For the text-containing cell, return its midpoint in [X, Y] coordinate format. 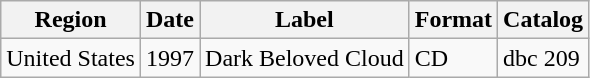
Region [71, 20]
Format [453, 20]
1997 [170, 58]
Label [305, 20]
CD [453, 58]
Catalog [544, 20]
Dark Beloved Cloud [305, 58]
United States [71, 58]
dbc 209 [544, 58]
Date [170, 20]
